Search for the cell housing the specified text and yield its [X, Y] center coordinate. 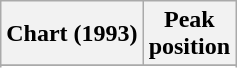
Chart (1993) [72, 34]
Peakposition [189, 34]
